Output the [x, y] coordinate of the center of the cell containing the given text.  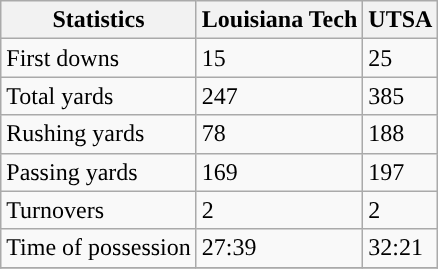
197 [400, 172]
Statistics [99, 20]
Time of possession [99, 248]
15 [279, 58]
169 [279, 172]
First downs [99, 58]
25 [400, 58]
Passing yards [99, 172]
Rushing yards [99, 134]
385 [400, 96]
32:21 [400, 248]
Louisiana Tech [279, 20]
Turnovers [99, 210]
78 [279, 134]
247 [279, 96]
27:39 [279, 248]
188 [400, 134]
UTSA [400, 20]
Total yards [99, 96]
